Provide the [x, y] coordinate of the cell's center where the given text is located.  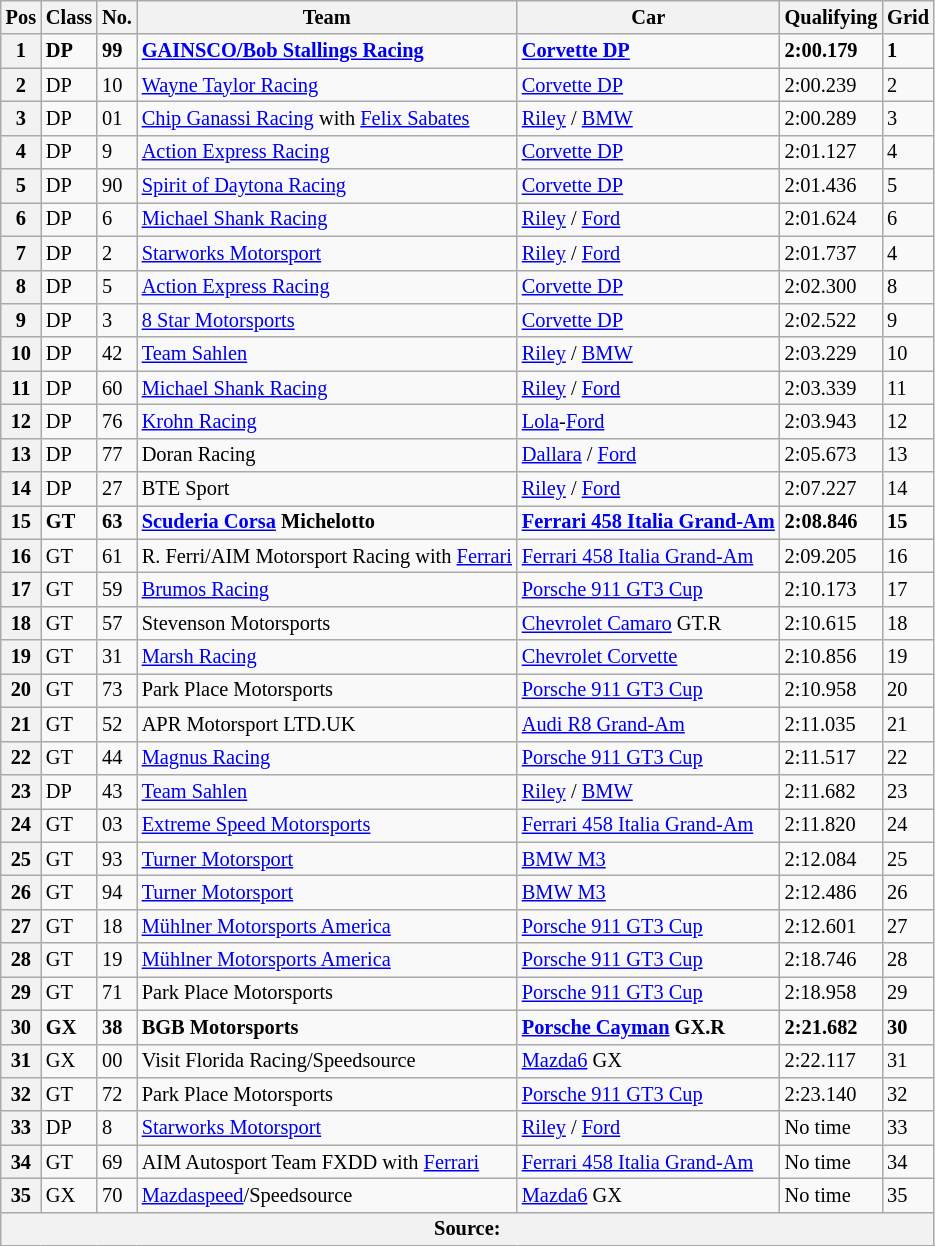
R. Ferri/AIM Motorsport Racing with Ferrari [327, 556]
2:11.682 [832, 791]
70 [117, 1195]
Pos [21, 17]
2:00.289 [832, 118]
BTE Sport [327, 489]
60 [117, 388]
2:12.084 [832, 859]
2:03.943 [832, 421]
2:11.820 [832, 825]
73 [117, 690]
Mazdaspeed/Speedsource [327, 1195]
44 [117, 758]
Chevrolet Corvette [648, 657]
APR Motorsport LTD.UK [327, 724]
63 [117, 522]
Wayne Taylor Racing [327, 85]
2:10.615 [832, 623]
Extreme Speed Motorsports [327, 825]
52 [117, 724]
2:01.624 [832, 219]
2:03.339 [832, 388]
01 [117, 118]
GAINSCO/Bob Stallings Racing [327, 51]
Class [69, 17]
No. [117, 17]
2:10.856 [832, 657]
2:01.127 [832, 152]
57 [117, 623]
2:12.486 [832, 892]
Porsche Cayman GX.R [648, 1027]
Brumos Racing [327, 589]
Audi R8 Grand-Am [648, 724]
00 [117, 1061]
Chip Ganassi Racing with Felix Sabates [327, 118]
BGB Motorsports [327, 1027]
03 [117, 825]
2:07.227 [832, 489]
43 [117, 791]
2:00.179 [832, 51]
42 [117, 354]
72 [117, 1094]
Team [327, 17]
2:23.140 [832, 1094]
2:02.522 [832, 320]
Lola-Ford [648, 421]
2:11.035 [832, 724]
2:08.846 [832, 522]
93 [117, 859]
2:01.436 [832, 186]
69 [117, 1162]
Krohn Racing [327, 421]
Stevenson Motorsports [327, 623]
2:10.173 [832, 589]
2:09.205 [832, 556]
2:21.682 [832, 1027]
2:01.737 [832, 253]
2:02.300 [832, 287]
Scuderia Corsa Michelotto [327, 522]
7 [21, 253]
Spirit of Daytona Racing [327, 186]
Source: [468, 1229]
2:00.239 [832, 85]
Doran Racing [327, 455]
2:10.958 [832, 690]
2:11.517 [832, 758]
AIM Autosport Team FXDD with Ferrari [327, 1162]
Magnus Racing [327, 758]
77 [117, 455]
2:03.229 [832, 354]
Grid [908, 17]
2:22.117 [832, 1061]
71 [117, 993]
Dallara / Ford [648, 455]
Chevrolet Camaro GT.R [648, 623]
2:05.673 [832, 455]
8 Star Motorsports [327, 320]
2:18.746 [832, 960]
59 [117, 589]
99 [117, 51]
2:12.601 [832, 926]
Visit Florida Racing/Speedsource [327, 1061]
Car [648, 17]
90 [117, 186]
2:18.958 [832, 993]
76 [117, 421]
38 [117, 1027]
Qualifying [832, 17]
Marsh Racing [327, 657]
61 [117, 556]
94 [117, 892]
